Return (X, Y) of the center of cell containing provided text 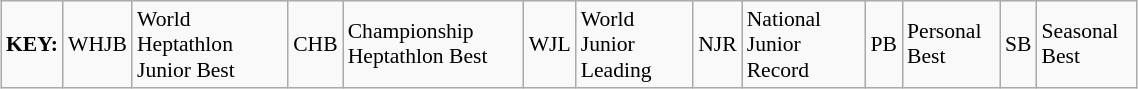
SB (1018, 44)
Personal Best (951, 44)
Seasonal Best (1087, 44)
KEY: (32, 44)
Championship Heptathlon Best (434, 44)
NJR (718, 44)
National Junior Record (804, 44)
PB (884, 44)
World Junior Leading (634, 44)
WHJB (98, 44)
World Heptathlon Junior Best (210, 44)
WJL (550, 44)
CHB (316, 44)
